Search for the cell housing the specified text and yield its [X, Y] center coordinate. 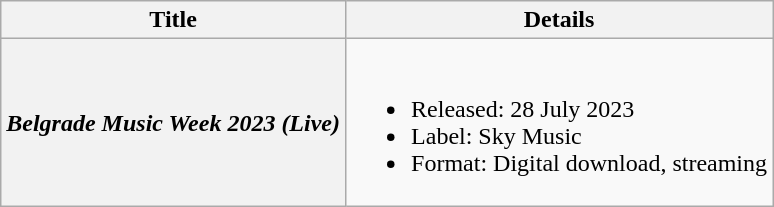
Details [560, 20]
Released: 28 July 2023Label: Sky MusicFormat: Digital download, streaming [560, 122]
Title [174, 20]
Belgrade Music Week 2023 (Live) [174, 122]
